Search for the cell housing the specified text and yield its [x, y] center coordinate. 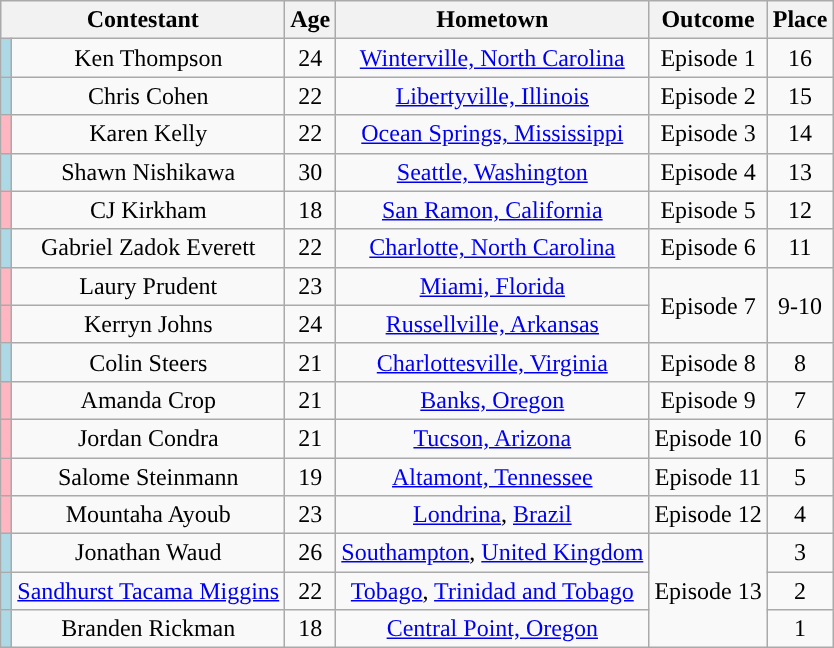
Charlottesville, Virginia [492, 362]
Episode 13 [708, 591]
19 [310, 477]
12 [800, 210]
Episode 1 [708, 58]
2 [800, 591]
15 [800, 96]
Episode 3 [708, 134]
Amanda Crop [148, 400]
Central Point, Oregon [492, 629]
Gabriel Zadok Everett [148, 248]
Episode 12 [708, 515]
Seattle, Washington [492, 172]
Shawn Nishikawa [148, 172]
Charlotte, North Carolina [492, 248]
Banks, Oregon [492, 400]
4 [800, 515]
Colin Steers [148, 362]
Hometown [492, 20]
Chris Cohen [148, 96]
Sandhurst Tacama Miggins [148, 591]
Episode 8 [708, 362]
Libertyville, Illinois [492, 96]
Mountaha Ayoub [148, 515]
11 [800, 248]
Jonathan Waud [148, 553]
Episode 2 [708, 96]
13 [800, 172]
Episode 4 [708, 172]
Jordan Condra [148, 438]
Branden Rickman [148, 629]
26 [310, 553]
Episode 10 [708, 438]
Ocean Springs, Mississippi [492, 134]
Laury Prudent [148, 286]
Place [800, 20]
6 [800, 438]
Age [310, 20]
Miami, Florida [492, 286]
Kerryn Johns [148, 324]
Tucson, Arizona [492, 438]
Southampton, United Kingdom [492, 553]
Episode 7 [708, 305]
7 [800, 400]
1 [800, 629]
3 [800, 553]
San Ramon, California [492, 210]
5 [800, 477]
Winterville, North Carolina [492, 58]
Episode 9 [708, 400]
Londrina, Brazil [492, 515]
30 [310, 172]
Russellville, Arkansas [492, 324]
CJ Kirkham [148, 210]
Altamont, Tennessee [492, 477]
Outcome [708, 20]
Episode 6 [708, 248]
8 [800, 362]
14 [800, 134]
Salome Steinmann [148, 477]
Episode 5 [708, 210]
Contestant [143, 20]
Karen Kelly [148, 134]
Episode 11 [708, 477]
Tobago, Trinidad and Tobago [492, 591]
Ken Thompson [148, 58]
9-10 [800, 305]
16 [800, 58]
